From the cell containing the given text, extract its center point as [x, y] coordinate. 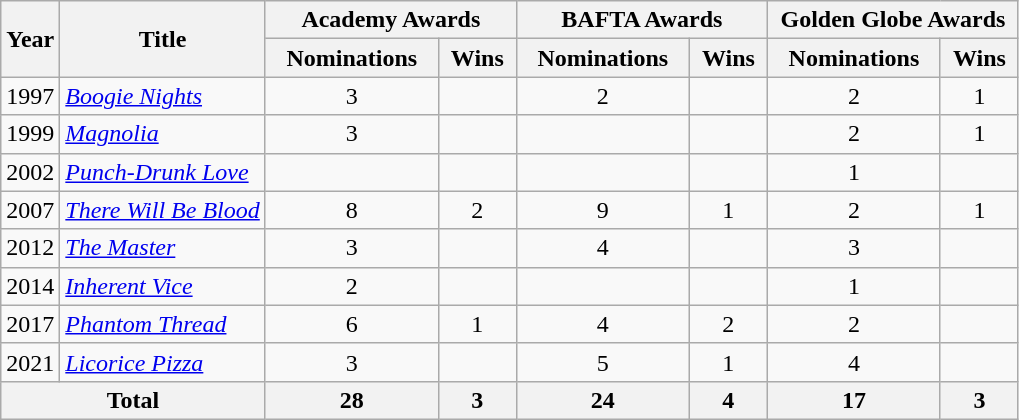
Golden Globe Awards [892, 20]
17 [854, 400]
BAFTA Awards [642, 20]
1997 [30, 96]
2021 [30, 362]
Total [134, 400]
5 [602, 362]
2007 [30, 210]
8 [352, 210]
2002 [30, 172]
Licorice Pizza [162, 362]
Boogie Nights [162, 96]
28 [352, 400]
There Will Be Blood [162, 210]
Title [162, 39]
Magnolia [162, 134]
The Master [162, 248]
24 [602, 400]
6 [352, 324]
9 [602, 210]
Year [30, 39]
2012 [30, 248]
Punch-Drunk Love [162, 172]
Academy Awards [390, 20]
1999 [30, 134]
2014 [30, 286]
Phantom Thread [162, 324]
2017 [30, 324]
Inherent Vice [162, 286]
